Search for the cell housing the specified text and yield its [X, Y] center coordinate. 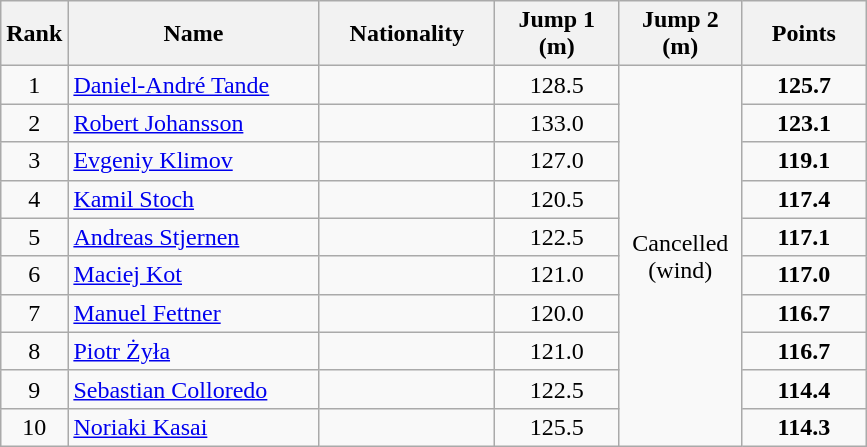
120.5 [557, 199]
6 [34, 275]
Kamil Stoch [194, 199]
Maciej Kot [194, 275]
5 [34, 237]
8 [34, 351]
120.0 [557, 313]
Piotr Żyła [194, 351]
10 [34, 427]
Name [194, 34]
1 [34, 85]
127.0 [557, 161]
128.5 [557, 85]
Cancelled(wind) [681, 256]
Manuel Fettner [194, 313]
7 [34, 313]
Noriaki Kasai [194, 427]
117.4 [804, 199]
125.7 [804, 85]
Robert Johansson [194, 123]
Andreas Stjernen [194, 237]
2 [34, 123]
Rank [34, 34]
Jump 2 (m) [681, 34]
Points [804, 34]
125.5 [557, 427]
Nationality [407, 34]
Evgeniy Klimov [194, 161]
123.1 [804, 123]
114.4 [804, 389]
117.0 [804, 275]
Sebastian Colloredo [194, 389]
133.0 [557, 123]
114.3 [804, 427]
117.1 [804, 237]
Daniel-André Tande [194, 85]
Jump 1 (m) [557, 34]
9 [34, 389]
3 [34, 161]
119.1 [804, 161]
4 [34, 199]
